Pinpoint the cell where the given text exists, returning its (X, Y) midpoint coordinate. 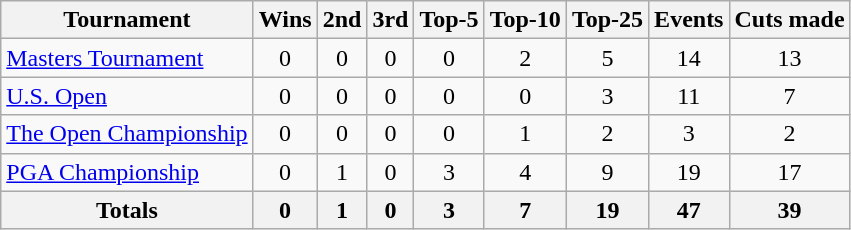
The Open Championship (127, 134)
17 (790, 172)
U.S. Open (127, 96)
5 (607, 58)
47 (689, 210)
14 (689, 58)
Wins (285, 20)
PGA Championship (127, 172)
Totals (127, 210)
4 (525, 172)
Masters Tournament (127, 58)
Tournament (127, 20)
Cuts made (790, 20)
39 (790, 210)
11 (689, 96)
Events (689, 20)
3rd (390, 20)
2nd (342, 20)
9 (607, 172)
Top-5 (449, 20)
Top-10 (525, 20)
Top-25 (607, 20)
13 (790, 58)
